Determine the [x, y] coordinate at the center of the cell enclosing the given text.  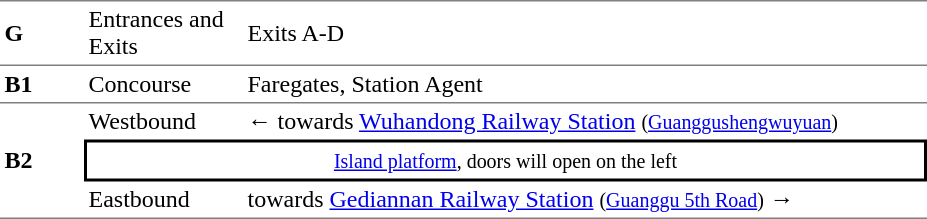
Exits A-D [585, 32]
G [42, 32]
Island platform, doors will open on the left [506, 161]
← towards Wuhandong Railway Station (Guanggushengwuyuan) [585, 122]
Concourse [164, 84]
B1 [42, 84]
Faregates, Station Agent [585, 84]
Entrances and Exits [164, 32]
Westbound [164, 122]
